For the text-containing cell, return its midpoint in [x, y] coordinate format. 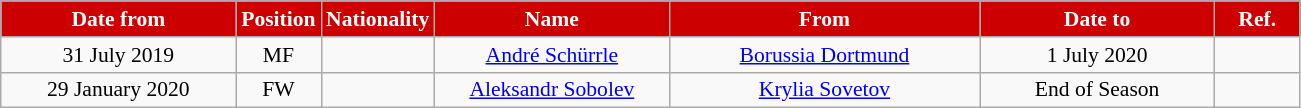
André Schürrle [552, 55]
Name [552, 19]
End of Season [1098, 90]
FW [278, 90]
Nationality [378, 19]
Date from [118, 19]
1 July 2020 [1098, 55]
Date to [1098, 19]
MF [278, 55]
Borussia Dortmund [824, 55]
31 July 2019 [118, 55]
29 January 2020 [118, 90]
From [824, 19]
Aleksandr Sobolev [552, 90]
Position [278, 19]
Ref. [1258, 19]
Krylia Sovetov [824, 90]
